Scan for the cell matching the given text and deliver its (X, Y) coordinate at center. 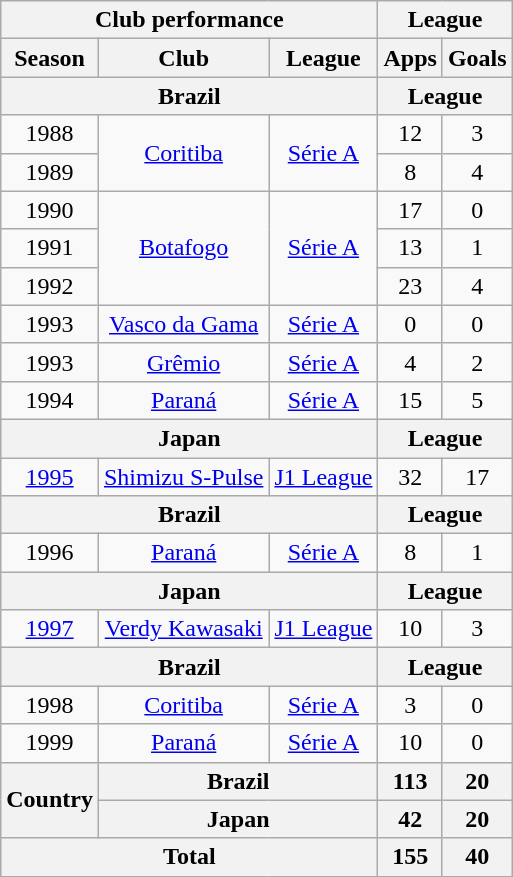
1995 (50, 477)
Apps (410, 58)
5 (477, 400)
Total (190, 857)
Club performance (190, 20)
1988 (50, 134)
2 (477, 362)
15 (410, 400)
Club (183, 58)
Verdy Kawasaki (183, 629)
Season (50, 58)
1996 (50, 553)
32 (410, 477)
1994 (50, 400)
Country (50, 800)
1997 (50, 629)
40 (477, 857)
1999 (50, 743)
13 (410, 248)
1998 (50, 705)
12 (410, 134)
113 (410, 781)
1991 (50, 248)
Vasco da Gama (183, 324)
Grêmio (183, 362)
42 (410, 819)
155 (410, 857)
23 (410, 286)
Shimizu S-Pulse (183, 477)
Goals (477, 58)
1990 (50, 210)
1992 (50, 286)
1989 (50, 172)
Botafogo (183, 248)
